Find where the given text appears and provide that cell's center as (X, Y) coordinate. 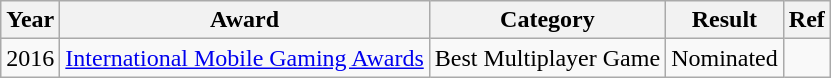
Ref (806, 20)
2016 (30, 58)
Year (30, 20)
Nominated (725, 58)
Category (547, 20)
Award (244, 20)
International Mobile Gaming Awards (244, 58)
Best Multiplayer Game (547, 58)
Result (725, 20)
